Capture the cell that displays the provided text and extract its (X, Y) central coordinate. 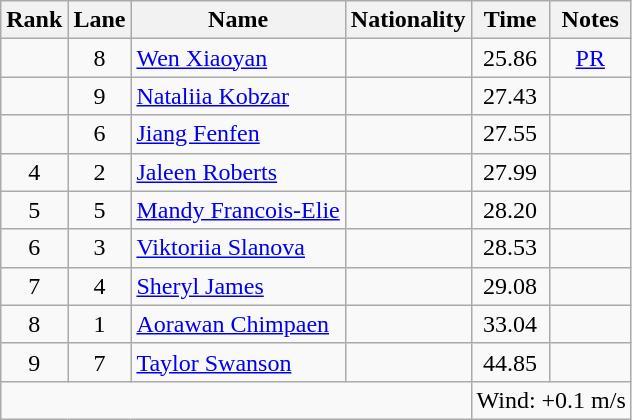
Jiang Fenfen (238, 134)
25.86 (510, 58)
Time (510, 20)
2 (100, 172)
Wen Xiaoyan (238, 58)
Wind: +0.1 m/s (551, 400)
Sheryl James (238, 286)
Name (238, 20)
PR (590, 58)
Taylor Swanson (238, 362)
Lane (100, 20)
Rank (34, 20)
Viktoriia Slanova (238, 248)
Mandy Francois-Elie (238, 210)
28.20 (510, 210)
Nationality (408, 20)
Aorawan Chimpaen (238, 324)
27.55 (510, 134)
44.85 (510, 362)
Nataliia Kobzar (238, 96)
33.04 (510, 324)
Jaleen Roberts (238, 172)
28.53 (510, 248)
1 (100, 324)
27.99 (510, 172)
27.43 (510, 96)
3 (100, 248)
Notes (590, 20)
29.08 (510, 286)
